For the text-containing cell, return its midpoint in [X, Y] coordinate format. 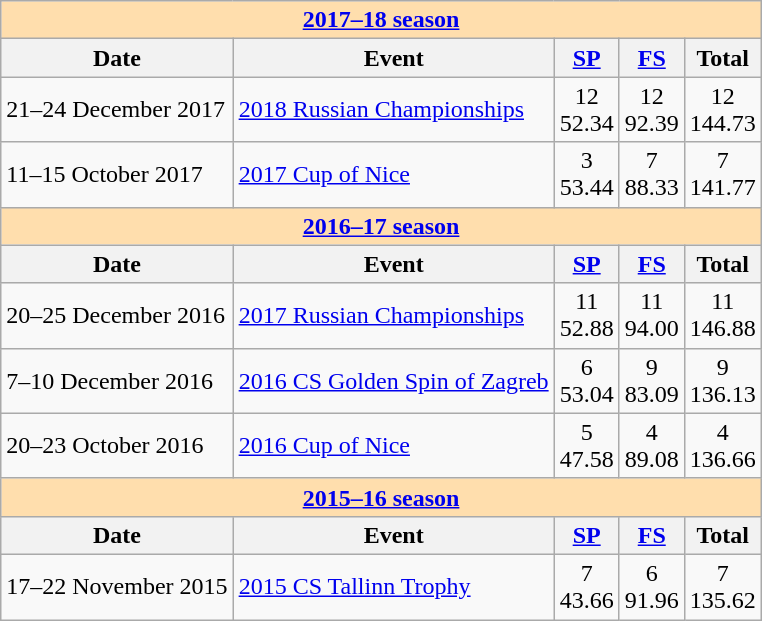
2017 Russian Championships [394, 316]
17–22 November 2015 [117, 586]
11–15 October 2017 [117, 174]
4 89.08 [652, 446]
2016–17 season [382, 226]
5 47.58 [586, 446]
2015–16 season [382, 497]
11 94.00 [652, 316]
11 146.88 [722, 316]
9 83.09 [652, 380]
4 136.66 [722, 446]
12 52.34 [586, 110]
7 43.66 [586, 586]
2016 CS Golden Spin of Zagreb [394, 380]
12 144.73 [722, 110]
2018 Russian Championships [394, 110]
2017 Cup of Nice [394, 174]
12 92.39 [652, 110]
3 53.44 [586, 174]
2016 Cup of Nice [394, 446]
6 53.04 [586, 380]
21–24 December 2017 [117, 110]
6 91.96 [652, 586]
20–25 December 2016 [117, 316]
2017–18 season [382, 20]
7 88.33 [652, 174]
2015 CS Tallinn Trophy [394, 586]
9 136.13 [722, 380]
11 52.88 [586, 316]
7 135.62 [722, 586]
7–10 December 2016 [117, 380]
7 141.77 [722, 174]
20–23 October 2016 [117, 446]
